Detect which cell encompasses the target text, then output its [x, y] center coordinate. 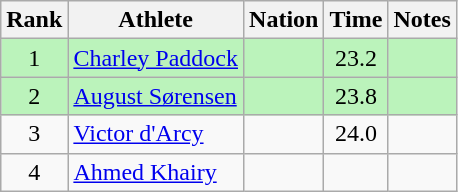
August Sørensen [156, 96]
Charley Paddock [156, 58]
Time [356, 20]
3 [34, 134]
Rank [34, 20]
24.0 [356, 134]
23.8 [356, 96]
Victor d'Arcy [156, 134]
1 [34, 58]
23.2 [356, 58]
Notes [422, 20]
4 [34, 172]
2 [34, 96]
Ahmed Khairy [156, 172]
Athlete [156, 20]
Nation [284, 20]
